Identify which cell holds the provided text, then report its (X, Y) central coordinate. 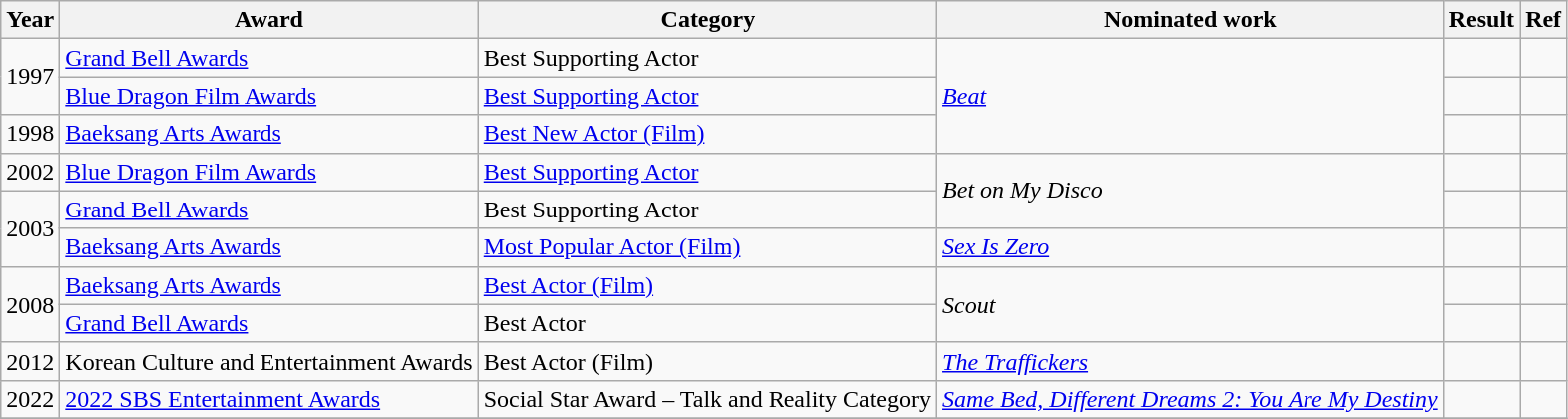
Korean Culture and Entertainment Awards (269, 361)
2008 (30, 304)
Most Popular Actor (Film) (707, 247)
Bet on My Disco (1191, 191)
Nominated work (1191, 20)
Result (1481, 20)
2022 SBS Entertainment Awards (269, 399)
Best New Actor (Film) (707, 134)
Ref (1543, 20)
Sex Is Zero (1191, 247)
2002 (30, 172)
Category (707, 20)
Best Actor (707, 323)
1997 (30, 77)
Beat (1191, 96)
The Traffickers (1191, 361)
Year (30, 20)
Same Bed, Different Dreams 2: You Are My Destiny (1191, 399)
Scout (1191, 304)
Award (269, 20)
2003 (30, 228)
2012 (30, 361)
Social Star Award – Talk and Reality Category (707, 399)
2022 (30, 399)
1998 (30, 134)
